Find where the given text appears and provide that cell's center as [X, Y] coordinate. 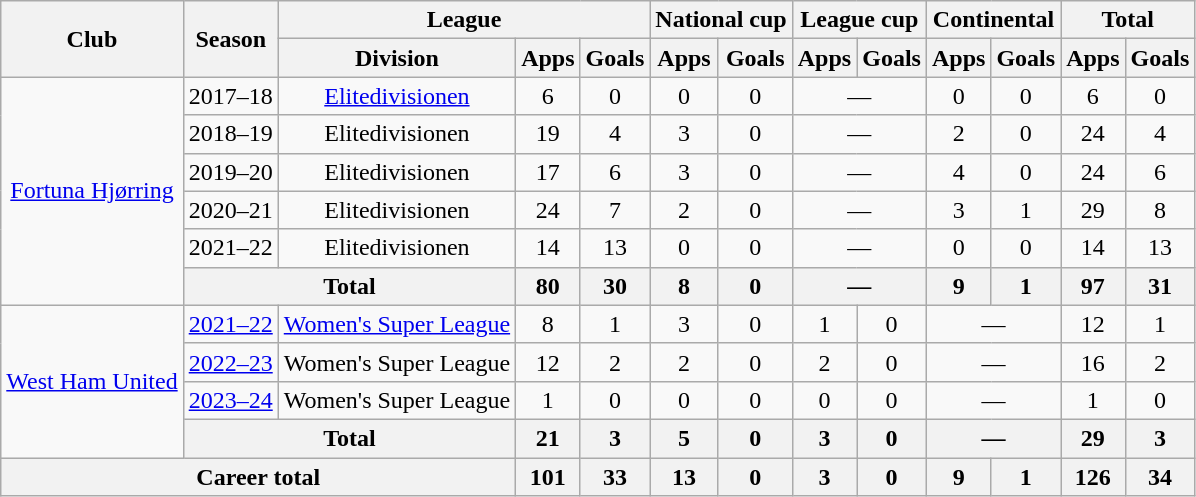
16 [1093, 362]
2019–20 [230, 172]
2018–19 [230, 134]
33 [615, 477]
Career total [258, 477]
2023–24 [230, 400]
2022–23 [230, 362]
34 [1160, 477]
126 [1093, 477]
Fortuna Hjørring [92, 191]
Club [92, 39]
National cup [721, 20]
7 [615, 210]
101 [548, 477]
2017–18 [230, 96]
Division [396, 58]
League cup [859, 20]
Season [230, 39]
19 [548, 134]
5 [684, 438]
31 [1160, 286]
Continental [993, 20]
21 [548, 438]
80 [548, 286]
West Ham United [92, 381]
2020–21 [230, 210]
30 [615, 286]
97 [1093, 286]
League [464, 20]
17 [548, 172]
